Provide the (X, Y) coordinate of the cell's center where the given text is located.  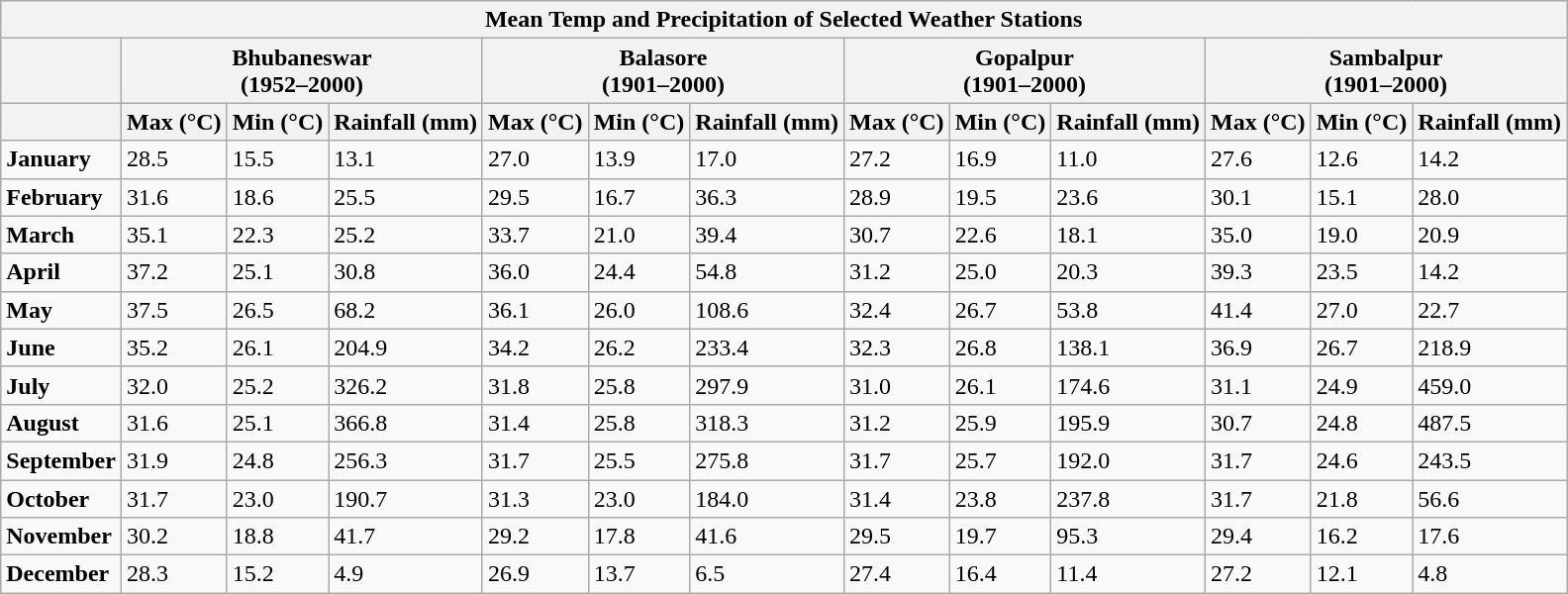
December (61, 574)
41.6 (767, 537)
204.9 (406, 347)
56.6 (1490, 498)
26.8 (1000, 347)
25.7 (1000, 460)
297.9 (767, 385)
16.9 (1000, 159)
237.8 (1128, 498)
28.9 (897, 197)
23.5 (1362, 272)
October (61, 498)
318.3 (767, 423)
39.4 (767, 235)
13.9 (639, 159)
12.6 (1362, 159)
11.0 (1128, 159)
Bhubaneswar(1952–2000) (301, 71)
May (61, 310)
September (61, 460)
36.9 (1259, 347)
13.1 (406, 159)
32.4 (897, 310)
12.1 (1362, 574)
26.0 (639, 310)
27.6 (1259, 159)
31.1 (1259, 385)
36.0 (535, 272)
195.9 (1128, 423)
16.7 (639, 197)
Balasore(1901–2000) (663, 71)
February (61, 197)
18.6 (277, 197)
459.0 (1490, 385)
15.2 (277, 574)
174.6 (1128, 385)
4.9 (406, 574)
4.8 (1490, 574)
21.0 (639, 235)
22.3 (277, 235)
13.7 (639, 574)
25.9 (1000, 423)
November (61, 537)
15.1 (1362, 197)
29.2 (535, 537)
138.1 (1128, 347)
17.0 (767, 159)
23.6 (1128, 197)
Sambalpur(1901–2000) (1386, 71)
54.8 (767, 272)
39.3 (1259, 272)
32.3 (897, 347)
243.5 (1490, 460)
32.0 (174, 385)
192.0 (1128, 460)
Mean Temp and Precipitation of Selected Weather Stations (784, 20)
233.4 (767, 347)
68.2 (406, 310)
95.3 (1128, 537)
35.0 (1259, 235)
487.5 (1490, 423)
March (61, 235)
20.9 (1490, 235)
28.5 (174, 159)
256.3 (406, 460)
37.5 (174, 310)
326.2 (406, 385)
August (61, 423)
15.5 (277, 159)
31.9 (174, 460)
35.2 (174, 347)
April (61, 272)
19.5 (1000, 197)
18.8 (277, 537)
108.6 (767, 310)
17.8 (639, 537)
24.9 (1362, 385)
Gopalpur(1901–2000) (1024, 71)
22.7 (1490, 310)
35.1 (174, 235)
190.7 (406, 498)
22.6 (1000, 235)
41.7 (406, 537)
31.8 (535, 385)
26.5 (277, 310)
19.0 (1362, 235)
36.1 (535, 310)
36.3 (767, 197)
July (61, 385)
24.6 (1362, 460)
26.2 (639, 347)
275.8 (767, 460)
6.5 (767, 574)
41.4 (1259, 310)
31.3 (535, 498)
30.2 (174, 537)
33.7 (535, 235)
19.7 (1000, 537)
30.1 (1259, 197)
11.4 (1128, 574)
37.2 (174, 272)
29.4 (1259, 537)
28.0 (1490, 197)
28.3 (174, 574)
17.6 (1490, 537)
366.8 (406, 423)
34.2 (535, 347)
18.1 (1128, 235)
16.2 (1362, 537)
27.4 (897, 574)
184.0 (767, 498)
24.4 (639, 272)
20.3 (1128, 272)
16.4 (1000, 574)
53.8 (1128, 310)
25.0 (1000, 272)
21.8 (1362, 498)
June (61, 347)
23.8 (1000, 498)
30.8 (406, 272)
31.0 (897, 385)
218.9 (1490, 347)
January (61, 159)
26.9 (535, 574)
